Provide the (x, y) coordinate of the cell's center where the given text is located.  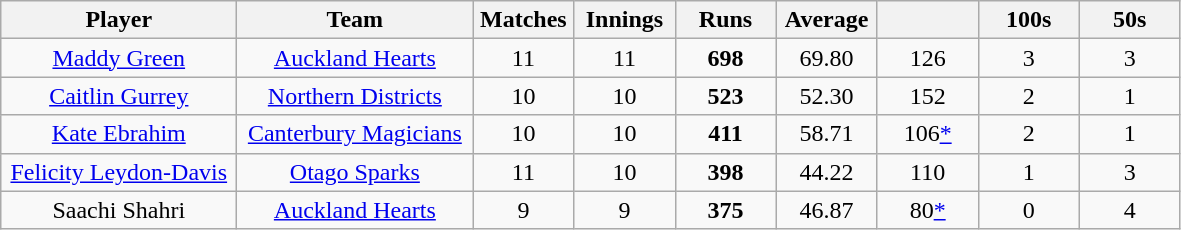
Canterbury Magicians (355, 134)
50s (1130, 20)
Kate Ebrahim (119, 134)
375 (726, 210)
44.22 (826, 172)
Player (119, 20)
52.30 (826, 96)
0 (1028, 210)
152 (928, 96)
Maddy Green (119, 58)
Team (355, 20)
Felicity Leydon-Davis (119, 172)
Otago Sparks (355, 172)
69.80 (826, 58)
Saachi Shahri (119, 210)
Caitlin Gurrey (119, 96)
698 (726, 58)
100s (1028, 20)
Innings (624, 20)
80* (928, 210)
398 (726, 172)
46.87 (826, 210)
106* (928, 134)
411 (726, 134)
Northern Districts (355, 96)
58.71 (826, 134)
126 (928, 58)
Matches (524, 20)
Average (826, 20)
4 (1130, 210)
523 (726, 96)
Runs (726, 20)
110 (928, 172)
